Provide the [x, y] coordinate of the cell's center where the given text is located.  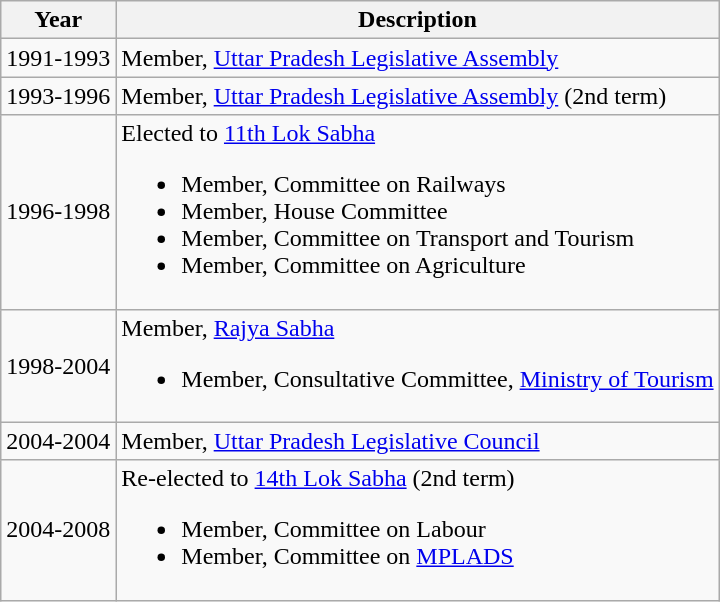
Member, Uttar Pradesh Legislative Assembly (2nd term) [418, 96]
Member, Uttar Pradesh Legislative Assembly [418, 58]
2004-2008 [58, 530]
Year [58, 20]
Member, Uttar Pradesh Legislative Council [418, 441]
1993-1996 [58, 96]
2004-2004 [58, 441]
1991-1993 [58, 58]
1996-1998 [58, 212]
Member, Rajya SabhaMember, Consultative Committee, Ministry of Tourism [418, 366]
1998-2004 [58, 366]
Re-elected to 14th Lok Sabha (2nd term)Member, Committee on LabourMember, Committee on MPLADS [418, 530]
Description [418, 20]
